Extract the [x, y] coordinate from the center of the cell holding the provided text.  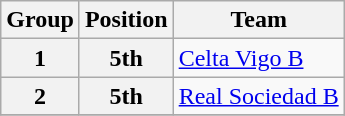
Team [258, 20]
Position [126, 20]
Group [40, 20]
Real Sociedad B [258, 96]
2 [40, 96]
Celta Vigo B [258, 58]
1 [40, 58]
